Detect which cell encompasses the target text, then output its (X, Y) center coordinate. 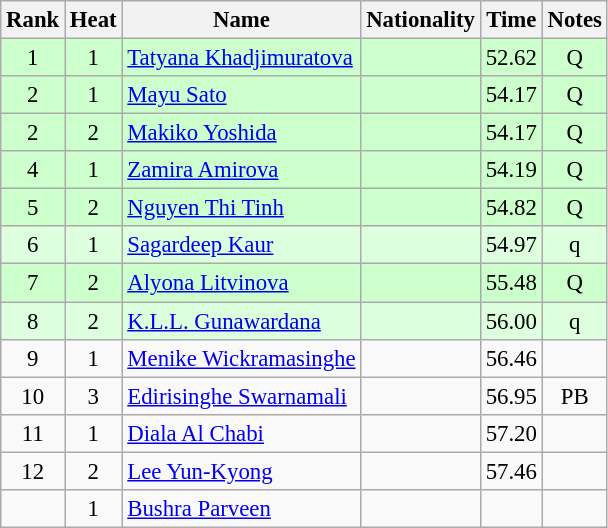
57.20 (511, 433)
Alyona Litvinova (242, 283)
52.62 (511, 58)
Time (511, 20)
Nationality (420, 20)
Notes (574, 20)
Sagardeep Kaur (242, 245)
Edirisinghe Swarnamali (242, 396)
12 (33, 471)
Diala Al Chabi (242, 433)
54.82 (511, 208)
5 (33, 208)
Bushra Parveen (242, 509)
11 (33, 433)
Name (242, 20)
54.19 (511, 170)
57.46 (511, 471)
Makiko Yoshida (242, 133)
8 (33, 321)
3 (94, 396)
56.95 (511, 396)
Menike Wickramasinghe (242, 358)
Lee Yun-Kyong (242, 471)
Zamira Amirova (242, 170)
Heat (94, 20)
Rank (33, 20)
K.L.L. Gunawardana (242, 321)
PB (574, 396)
4 (33, 170)
55.48 (511, 283)
56.46 (511, 358)
56.00 (511, 321)
Tatyana Khadjimuratova (242, 58)
9 (33, 358)
7 (33, 283)
54.97 (511, 245)
Nguyen Thi Tinh (242, 208)
6 (33, 245)
Mayu Sato (242, 95)
10 (33, 396)
